Detect which cell encompasses the target text, then output its [x, y] center coordinate. 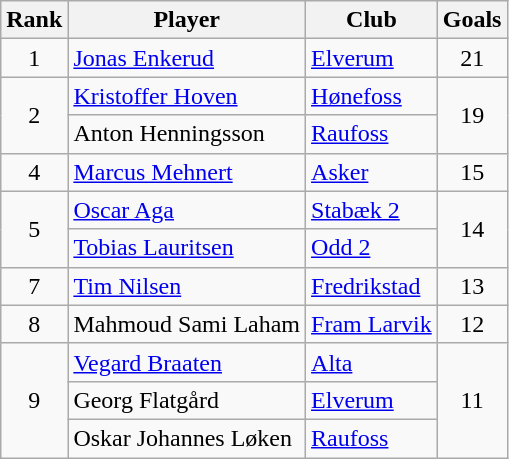
Fram Larvik [372, 324]
Rank [34, 20]
12 [472, 324]
Hønefoss [372, 96]
7 [34, 286]
Tim Nilsen [187, 286]
2 [34, 115]
11 [472, 400]
Alta [372, 362]
Georg Flatgård [187, 400]
Mahmoud Sami Laham [187, 324]
Fredrikstad [372, 286]
Marcus Mehnert [187, 172]
1 [34, 58]
4 [34, 172]
Kristoffer Hoven [187, 96]
Player [187, 20]
19 [472, 115]
Anton Henningsson [187, 134]
Club [372, 20]
21 [472, 58]
5 [34, 229]
15 [472, 172]
13 [472, 286]
Stabæk 2 [372, 210]
Vegard Braaten [187, 362]
14 [472, 229]
Tobias Lauritsen [187, 248]
Asker [372, 172]
Goals [472, 20]
Odd 2 [372, 248]
8 [34, 324]
Jonas Enkerud [187, 58]
Oscar Aga [187, 210]
Oskar Johannes Løken [187, 438]
9 [34, 400]
